For the text-containing cell, return its midpoint in [x, y] coordinate format. 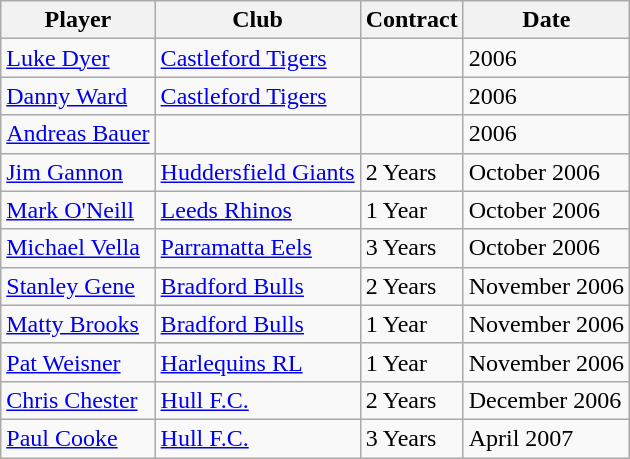
Player [78, 20]
Stanley Gene [78, 286]
Paul Cooke [78, 438]
Michael Vella [78, 248]
Huddersfield Giants [258, 172]
December 2006 [546, 400]
Contract [412, 20]
Date [546, 20]
Chris Chester [78, 400]
April 2007 [546, 438]
Jim Gannon [78, 172]
Club [258, 20]
Luke Dyer [78, 58]
Andreas Bauer [78, 134]
Leeds Rhinos [258, 210]
Danny Ward [78, 96]
Harlequins RL [258, 362]
Matty Brooks [78, 324]
Parramatta Eels [258, 248]
Mark O'Neill [78, 210]
Pat Weisner [78, 362]
